Capture the cell that displays the provided text and extract its (X, Y) central coordinate. 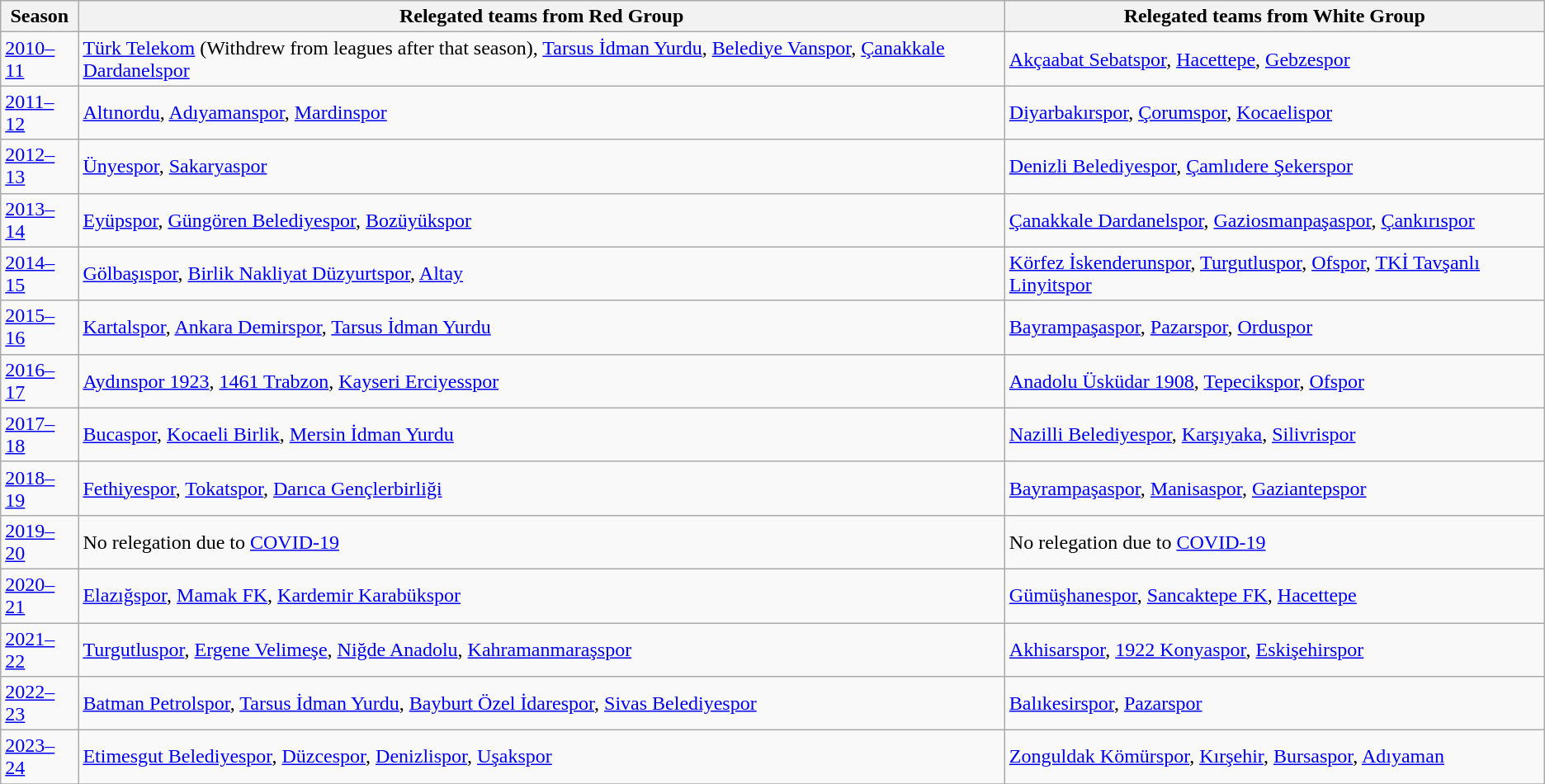
Bucaspor, Kocaeli Birlik, Mersin İdman Yurdu (541, 434)
Bayrampaşaspor, Pazarspor, Orduspor (1274, 327)
Turgutluspor, Ergene Velimeşe, Niğde Anadolu, Kahramanmaraşspor (541, 649)
2019–20 (40, 541)
2016–17 (40, 381)
2015–16 (40, 327)
2013–14 (40, 220)
Altınordu, Adıyamanspor, Mardinspor (541, 112)
Balıkesirspor, Pazarspor (1274, 703)
Akhisarspor, 1922 Konyaspor, Eskişehirspor (1274, 649)
2011–12 (40, 112)
Eyüpspor, Güngören Belediyespor, Bozüyükspor (541, 220)
Körfez İskenderunspor, Turgutluspor, Ofspor, TKİ Tavşanlı Linyitspor (1274, 274)
Akçaabat Sebatspor, Hacettepe, Gebzespor (1274, 59)
Ünyespor, Sakaryaspor (541, 167)
Fethiyespor, Tokatspor, Darıca Gençlerbirliği (541, 489)
Gölbaşıspor, Birlik Nakliyat Düzyurtspor, Altay (541, 274)
Elazığspor, Mamak FK, Kardemir Karabükspor (541, 596)
Relegated teams from Red Group (541, 17)
2021–22 (40, 649)
2020–21 (40, 596)
Anadolu Üsküdar 1908, Tepecikspor, Ofspor (1274, 381)
Nazilli Belediyespor, Karşıyaka, Silivrispor (1274, 434)
Batman Petrolspor, Tarsus İdman Yurdu, Bayburt Özel İdarespor, Sivas Belediyespor (541, 703)
2022–23 (40, 703)
Zonguldak Kömürspor, Kırşehir, Bursaspor, Adıyaman (1274, 758)
Bayrampaşaspor, Manisaspor, Gaziantepspor (1274, 489)
Gümüşhanespor, Sancaktepe FK, Hacettepe (1274, 596)
Çanakkale Dardanelspor, Gaziosmanpaşaspor, Çankırıspor (1274, 220)
2012–13 (40, 167)
Relegated teams from White Group (1274, 17)
Diyarbakırspor, Çorumspor, Kocaelispor (1274, 112)
Denizli Belediyespor, Çamlıdere Şekerspor (1274, 167)
Türk Telekom (Withdrew from leagues after that season), Tarsus İdman Yurdu, Belediye Vanspor, Çanakkale Dardanelspor (541, 59)
Kartalspor, Ankara Demirspor, Tarsus İdman Yurdu (541, 327)
Season (40, 17)
2017–18 (40, 434)
2018–19 (40, 489)
Aydınspor 1923, 1461 Trabzon, Kayseri Erciyesspor (541, 381)
2014–15 (40, 274)
Etimesgut Belediyespor, Düzcespor, Denizlispor, Uşakspor (541, 758)
2023–24 (40, 758)
2010–11 (40, 59)
